Pinpoint the cell where the given text exists, returning its [X, Y] midpoint coordinate. 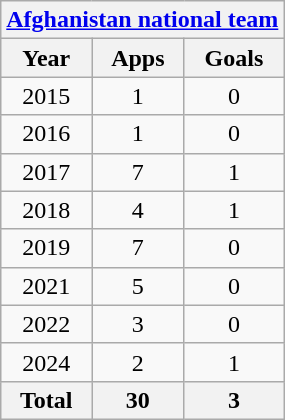
Afghanistan national team [142, 20]
Goals [234, 58]
30 [138, 400]
2017 [46, 172]
2021 [46, 286]
Year [46, 58]
2 [138, 362]
Apps [138, 58]
Total [46, 400]
2019 [46, 248]
2015 [46, 96]
2016 [46, 134]
4 [138, 210]
5 [138, 286]
2024 [46, 362]
2022 [46, 324]
2018 [46, 210]
